Determine the [x, y] coordinate at the center of the cell enclosing the given text.  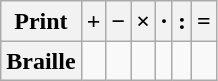
Print [41, 21]
= [204, 21]
· [164, 21]
× [144, 21]
: [182, 21]
− [118, 21]
Braille [41, 61]
+ [94, 21]
